Return [x, y] of the center of cell containing provided text 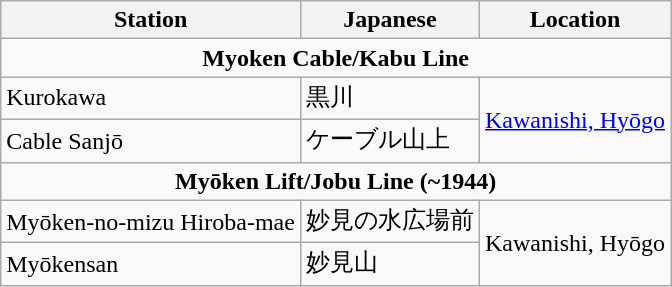
Myōken Lift/Jobu Line (~1944) [336, 181]
妙見の水広場前 [390, 222]
Myōken-no-mizu Hiroba-mae [151, 222]
Location [574, 20]
Myoken Cable/Kabu Line [336, 58]
Japanese [390, 20]
Station [151, 20]
Myōkensan [151, 264]
ケーブル山上 [390, 140]
黒川 [390, 98]
Cable Sanjō [151, 140]
妙見山 [390, 264]
Kurokawa [151, 98]
